Extract the (X, Y) coordinate from the center of the cell holding the provided text.  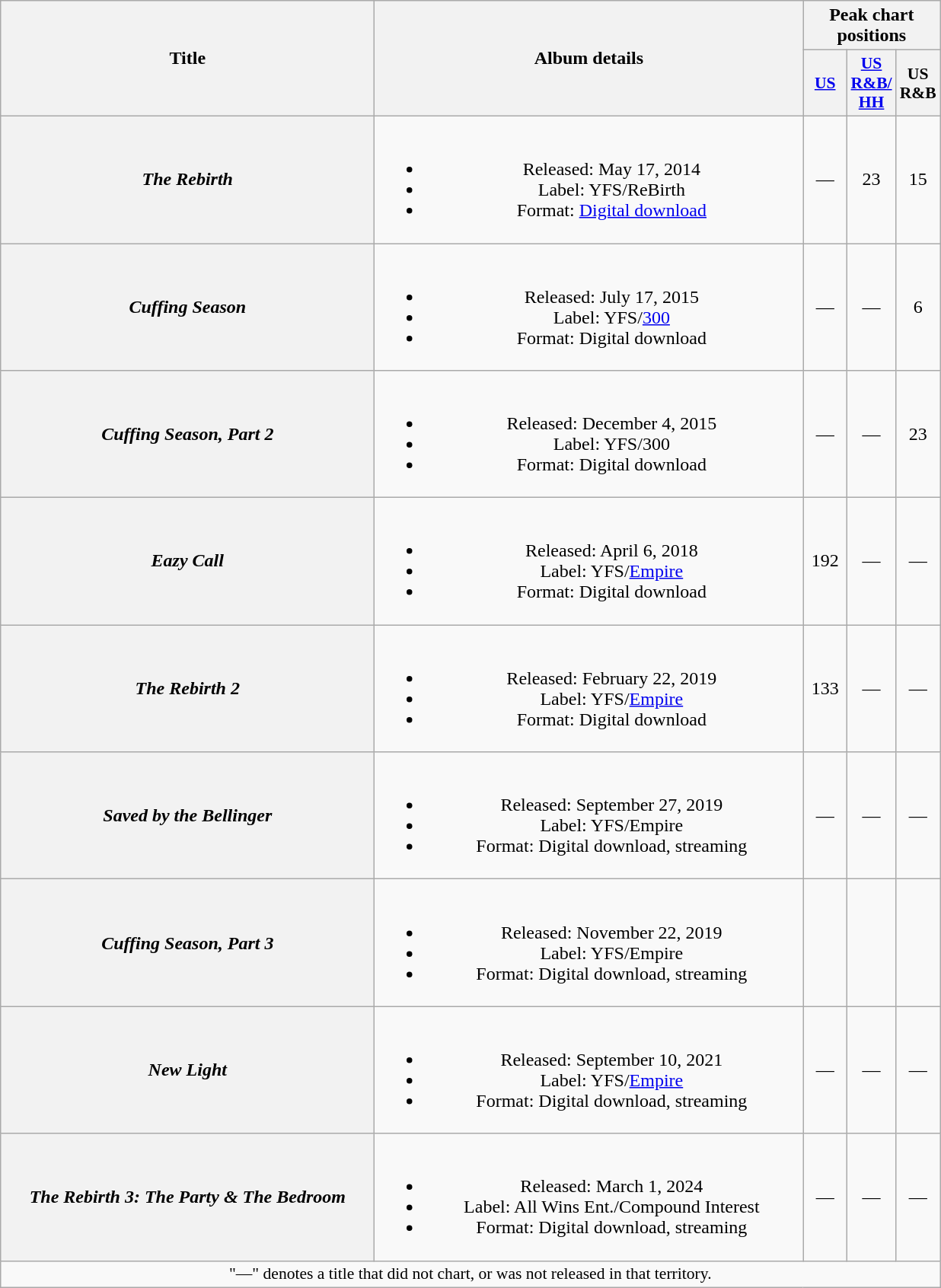
Released: November 22, 2019Label: YFS/EmpireFormat: Digital download, streaming (589, 942)
The Rebirth 2 (187, 688)
Cuffing Season, Part 3 (187, 942)
Released: April 6, 2018Label: YFS/EmpireFormat: Digital download (589, 562)
6 (918, 308)
Released: May 17, 2014Label: YFS/ReBirthFormat: Digital download (589, 180)
"—" denotes a title that did not chart, or was not released in that territory. (470, 1274)
Released: March 1, 2024Label: All Wins Ent./Compound InterestFormat: Digital download, streaming (589, 1197)
Released: September 27, 2019Label: YFS/EmpireFormat: Digital download, streaming (589, 816)
Released: February 22, 2019Label: YFS/EmpireFormat: Digital download (589, 688)
USR&B (918, 84)
Peak chart positions (872, 26)
Released: September 10, 2021Label: YFS/EmpireFormat: Digital download, streaming (589, 1070)
US R&B/HH (872, 84)
New Light (187, 1070)
Cuffing Season (187, 308)
Eazy Call (187, 562)
Album details (589, 59)
Title (187, 59)
Saved by the Bellinger (187, 816)
The Rebirth 3: The Party & The Bedroom (187, 1197)
The Rebirth (187, 180)
Released: July 17, 2015Label: YFS/300Format: Digital download (589, 308)
133 (825, 688)
Cuffing Season, Part 2 (187, 434)
Released: December 4, 2015Label: YFS/300Format: Digital download (589, 434)
192 (825, 562)
15 (918, 180)
US (825, 84)
